Detect which cell encompasses the target text, then output its (X, Y) center coordinate. 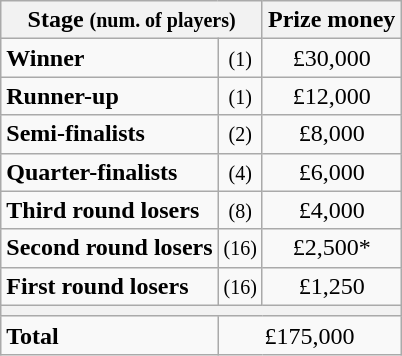
£4,000 (331, 210)
£6,000 (331, 172)
£2,500* (331, 248)
£1,250 (331, 286)
Prize money (331, 20)
£12,000 (331, 96)
Semi-finalists (110, 134)
First round losers (110, 286)
Total (110, 335)
Second round losers (110, 248)
Quarter-finalists (110, 172)
£8,000 (331, 134)
(8) (240, 210)
£30,000 (331, 58)
(4) (240, 172)
(2) (240, 134)
Runner-up (110, 96)
Third round losers (110, 210)
Stage (num. of players) (132, 20)
£175,000 (310, 335)
Winner (110, 58)
